From the cell containing the given text, extract its center point as [X, Y] coordinate. 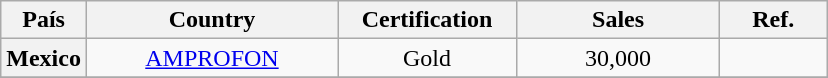
Mexico [44, 58]
Sales [618, 20]
30,000 [618, 58]
AMPROFON [212, 58]
País [44, 20]
Gold [428, 58]
Certification [428, 20]
Country [212, 20]
Ref. [774, 20]
